Output the [x, y] coordinate of the center of the cell containing the given text.  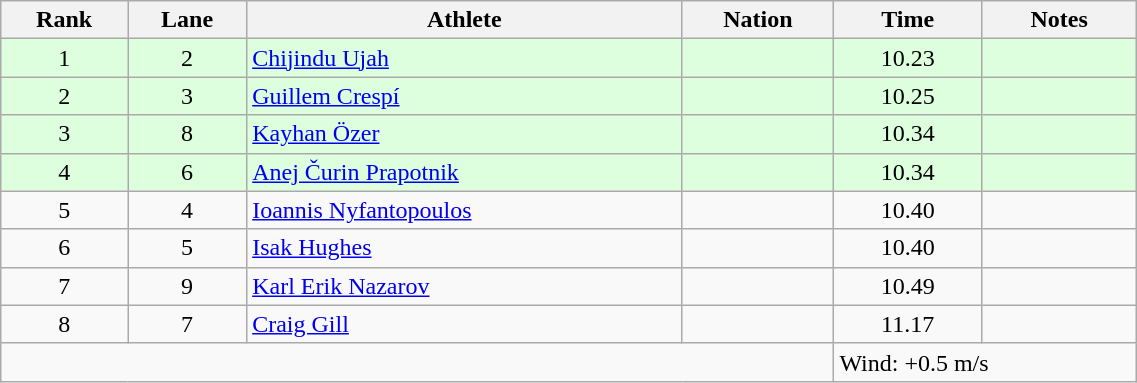
Craig Gill [464, 324]
Time [908, 20]
9 [188, 286]
Athlete [464, 20]
Guillem Crespí [464, 96]
Nation [758, 20]
Wind: +0.5 m/s [986, 362]
10.25 [908, 96]
Kayhan Özer [464, 134]
Anej Čurin Prapotnik [464, 172]
Chijindu Ujah [464, 58]
Ioannis Nyfantopoulos [464, 210]
10.49 [908, 286]
Lane [188, 20]
Karl Erik Nazarov [464, 286]
Isak Hughes [464, 248]
Notes [1058, 20]
10.23 [908, 58]
1 [64, 58]
11.17 [908, 324]
Rank [64, 20]
